Scan for the cell matching the given text and deliver its (x, y) coordinate at center. 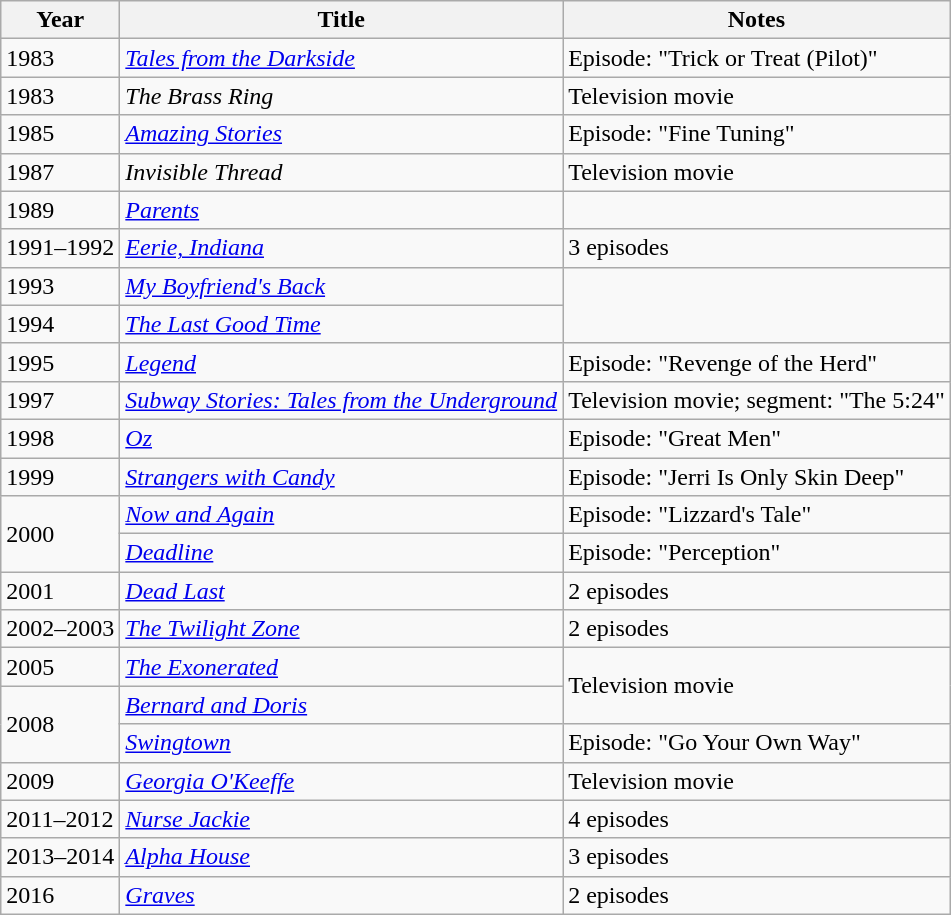
Now and Again (342, 515)
1991–1992 (60, 248)
1987 (60, 172)
2002–2003 (60, 629)
1997 (60, 400)
The Brass Ring (342, 96)
Amazing Stories (342, 134)
1999 (60, 477)
Episode: "Great Men" (757, 438)
Episode: "Revenge of the Herd" (757, 362)
Graves (342, 895)
1994 (60, 324)
Tales from the Darkside (342, 58)
2008 (60, 724)
Episode: "Go Your Own Way" (757, 743)
Subway Stories: Tales from the Underground (342, 400)
Dead Last (342, 591)
Episode: "Lizzard's Tale" (757, 515)
2011–2012 (60, 819)
Episode: "Jerri Is Only Skin Deep" (757, 477)
1993 (60, 286)
Swingtown (342, 743)
The Exonerated (342, 667)
1985 (60, 134)
1995 (60, 362)
The Last Good Time (342, 324)
1989 (60, 210)
My Boyfriend's Back (342, 286)
Strangers with Candy (342, 477)
Title (342, 20)
The Twilight Zone (342, 629)
Episode: "Trick or Treat (Pilot)" (757, 58)
Deadline (342, 553)
Parents (342, 210)
2005 (60, 667)
Year (60, 20)
2013–2014 (60, 857)
2009 (60, 781)
Invisible Thread (342, 172)
1998 (60, 438)
Alpha House (342, 857)
2016 (60, 895)
2001 (60, 591)
Nurse Jackie (342, 819)
Television movie; segment: "The 5:24" (757, 400)
Legend (342, 362)
Eerie, Indiana (342, 248)
Georgia O'Keeffe (342, 781)
Episode: "Fine Tuning" (757, 134)
4 episodes (757, 819)
Notes (757, 20)
Bernard and Doris (342, 705)
Oz (342, 438)
2000 (60, 534)
Episode: "Perception" (757, 553)
